Detect which cell encompasses the target text, then output its [X, Y] center coordinate. 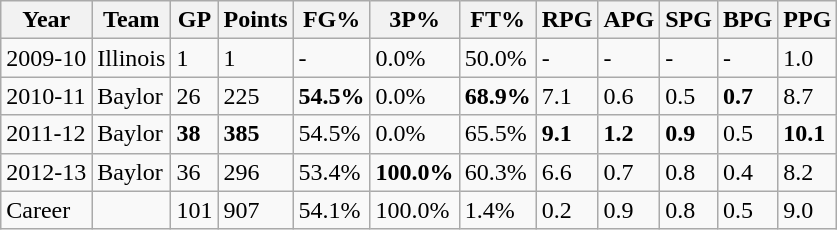
38 [194, 134]
65.5% [498, 134]
8.7 [808, 96]
296 [256, 172]
2010-11 [46, 96]
10.1 [808, 134]
FT% [498, 20]
1.0 [808, 58]
54.1% [332, 210]
8.2 [808, 172]
6.6 [567, 172]
1.2 [629, 134]
3P% [414, 20]
7.1 [567, 96]
Points [256, 20]
2012-13 [46, 172]
APG [629, 20]
9.0 [808, 210]
GP [194, 20]
0.6 [629, 96]
907 [256, 210]
PPG [808, 20]
53.4% [332, 172]
1.4% [498, 210]
385 [256, 134]
68.9% [498, 96]
36 [194, 172]
50.0% [498, 58]
Career [46, 210]
225 [256, 96]
FG% [332, 20]
60.3% [498, 172]
2011-12 [46, 134]
9.1 [567, 134]
26 [194, 96]
SPG [689, 20]
Team [132, 20]
RPG [567, 20]
BPG [747, 20]
Illinois [132, 58]
0.4 [747, 172]
Year [46, 20]
0.2 [567, 210]
2009-10 [46, 58]
101 [194, 210]
